Capture the cell that displays the provided text and extract its (x, y) central coordinate. 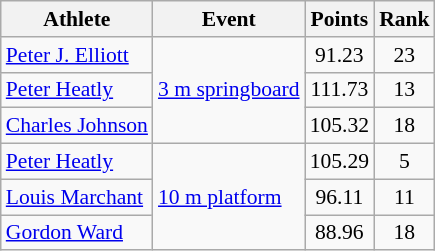
Gordon Ward (77, 233)
105.29 (340, 162)
Athlete (77, 19)
88.96 (340, 233)
105.32 (340, 126)
Event (229, 19)
Louis Marchant (77, 197)
13 (404, 90)
Points (340, 19)
Rank (404, 19)
111.73 (340, 90)
5 (404, 162)
3 m springboard (229, 90)
11 (404, 197)
91.23 (340, 55)
10 m platform (229, 198)
Peter J. Elliott (77, 55)
Charles Johnson (77, 126)
23 (404, 55)
96.11 (340, 197)
